Return [x, y] of the center of cell containing provided text 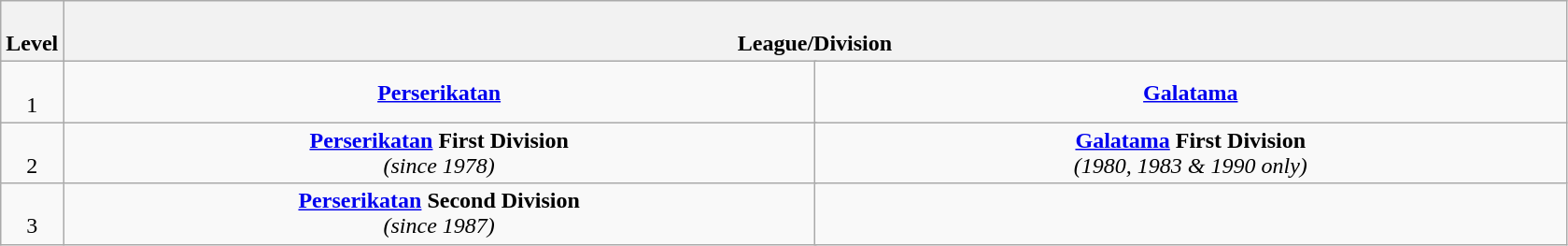
3 [32, 213]
Perserikatan Second Division(since 1987) [439, 213]
Perserikatan First Division(since 1978) [439, 153]
Galatama [1190, 92]
League/Division [814, 32]
2 [32, 153]
Perserikatan [439, 92]
1 [32, 92]
Level [32, 32]
Galatama First Division(1980, 1983 & 1990 only) [1190, 153]
